Scan for the cell matching the given text and deliver its (x, y) coordinate at center. 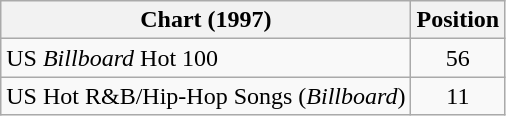
Chart (1997) (206, 20)
US Hot R&B/Hip-Hop Songs (Billboard) (206, 96)
US Billboard Hot 100 (206, 58)
56 (458, 58)
11 (458, 96)
Position (458, 20)
